Scan for the cell matching the given text and deliver its [x, y] coordinate at center. 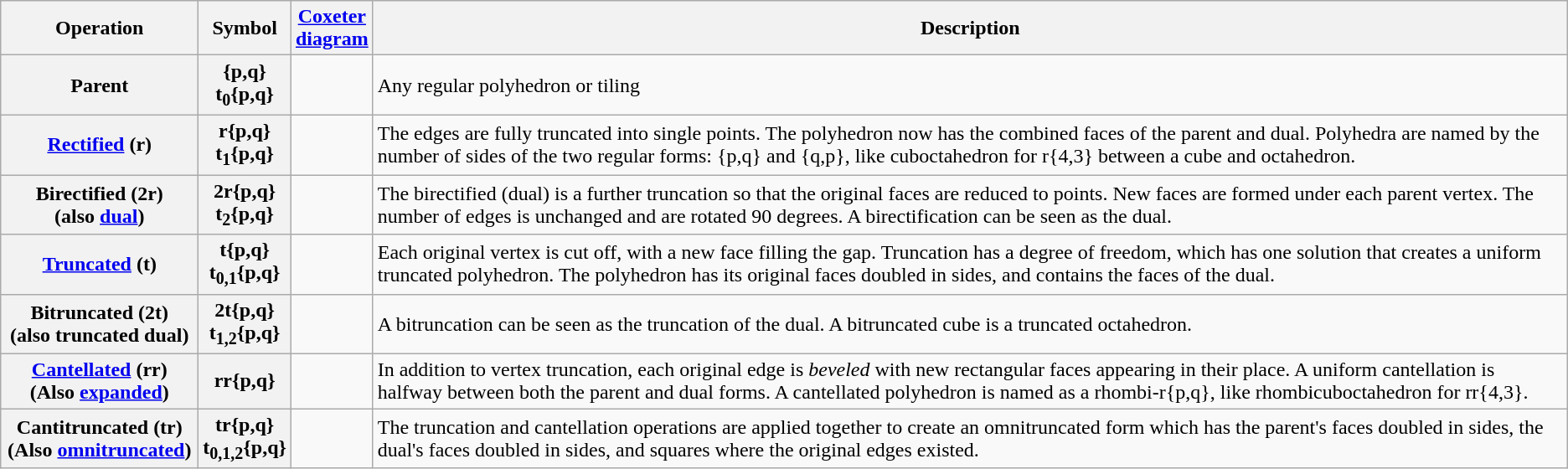
Rectified (r) [100, 144]
A bitruncation can be seen as the truncation of the dual. A bitruncated cube is a truncated octahedron. [970, 323]
Parent [100, 85]
Description [970, 28]
Birectified (2r)(also dual) [100, 204]
Cantellated (rr)(Also expanded) [100, 382]
Cantitruncated (tr)(Also omnitruncated) [100, 439]
Any regular polyhedron or tiling [970, 85]
2t{p,q}t1,2{p,q} [245, 323]
Coxeterdiagram [332, 28]
tr{p,q}t0,1,2{p,q} [245, 439]
t{p,q}t0,1{p,q} [245, 265]
Operation [100, 28]
Symbol [245, 28]
{p,q}t0{p,q} [245, 85]
Bitruncated (2t)(also truncated dual) [100, 323]
Truncated (t) [100, 265]
2r{p,q}t2{p,q} [245, 204]
r{p,q}t1{p,q} [245, 144]
rr{p,q} [245, 382]
